Return [X, Y] of the center of cell containing provided text 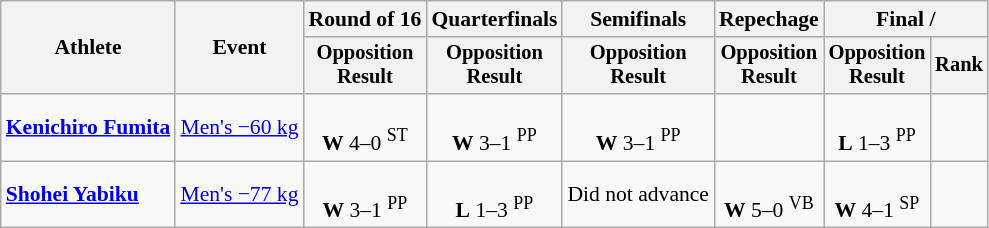
Rank [959, 66]
Did not advance [638, 194]
Event [239, 48]
Kenichiro Fumita [88, 128]
Final / [906, 19]
Semifinals [638, 19]
Athlete [88, 48]
Men's −60 kg [239, 128]
W 4–1 SP [878, 194]
Men's −77 kg [239, 194]
W 5–0 VB [769, 194]
Shohei Yabiku [88, 194]
Quarterfinals [494, 19]
W 4–0 ST [366, 128]
Repechage [769, 19]
Round of 16 [366, 19]
